Return the [X, Y] coordinate for the center point of the cell that contains the specified text.  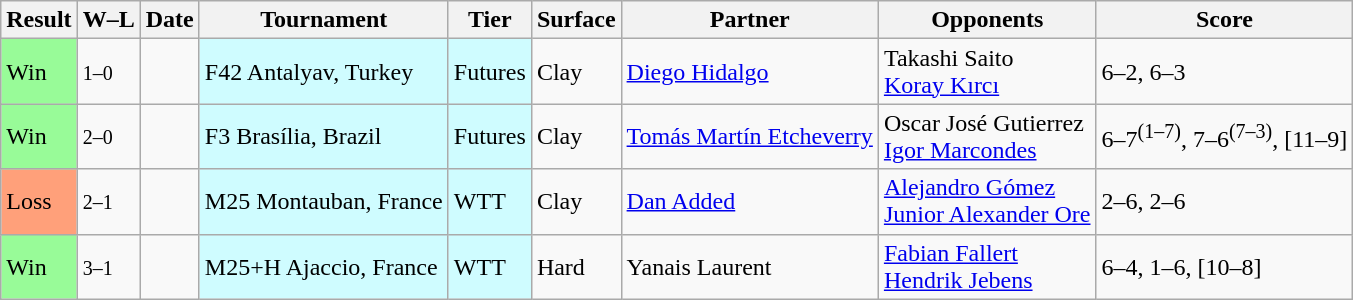
Dan Added [750, 202]
3–1 [108, 266]
M25+H Ajaccio, France [324, 266]
Yanais Laurent [750, 266]
Opponents [987, 20]
Date [170, 20]
2–1 [108, 202]
Tomás Martín Etcheverry [750, 136]
Oscar José Gutierrez Igor Marcondes [987, 136]
Partner [750, 20]
F42 Antalyav, Turkey [324, 72]
2–6, 2–6 [1224, 202]
Tournament [324, 20]
Surface [576, 20]
Alejandro Gómez Junior Alexander Ore [987, 202]
Diego Hidalgo [750, 72]
6–7(1–7), 7–6(7–3), [11–9] [1224, 136]
W–L [108, 20]
Tier [490, 20]
Result [39, 20]
Loss [39, 202]
M25 Montauban, France [324, 202]
2–0 [108, 136]
F3 Brasília, Brazil [324, 136]
Hard [576, 266]
Score [1224, 20]
Fabian Fallert Hendrik Jebens [987, 266]
6–2, 6–3 [1224, 72]
Takashi Saito Koray Kırcı [987, 72]
1–0 [108, 72]
6–4, 1–6, [10–8] [1224, 266]
